Return (X, Y) of the center of cell containing provided text 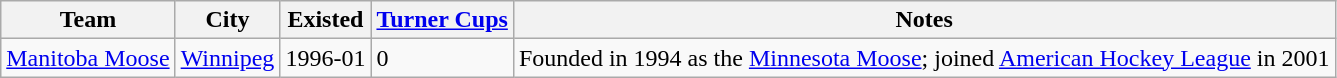
Existed (326, 20)
Founded in 1994 as the Minnesota Moose; joined American Hockey League in 2001 (924, 58)
Turner Cups (442, 20)
Team (88, 20)
Notes (924, 20)
1996-01 (326, 58)
0 (442, 58)
City (228, 20)
Manitoba Moose (88, 58)
Winnipeg (228, 58)
